Capture the cell that displays the provided text and extract its (x, y) central coordinate. 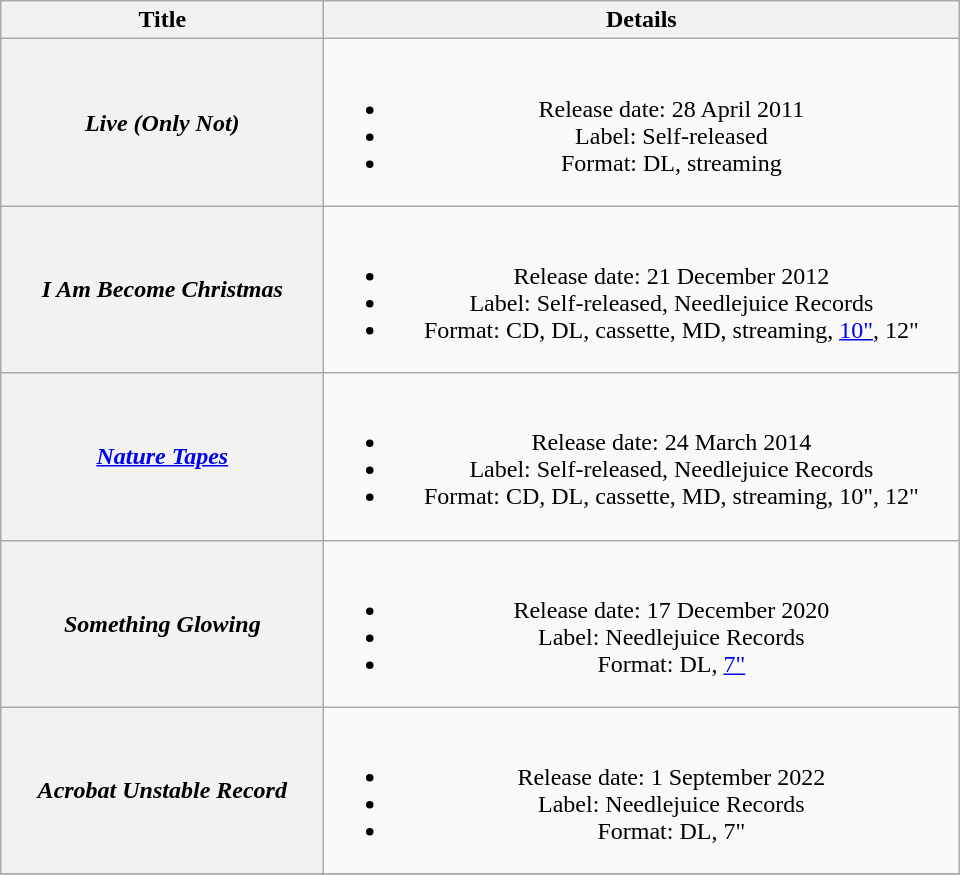
Release date: 21 December 2012Label: Self-released, Needlejuice RecordsFormat: CD, DL, cassette, MD, streaming, 10", 12" (642, 290)
Something Glowing (162, 624)
Nature Tapes (162, 456)
Live (Only Not) (162, 122)
I Am Become Christmas (162, 290)
Release date: 17 December 2020Label: Needlejuice RecordsFormat: DL, 7" (642, 624)
Release date: 28 April 2011Label: Self-releasedFormat: DL, streaming (642, 122)
Release date: 1 September 2022Label: Needlejuice RecordsFormat: DL, 7" (642, 790)
Title (162, 20)
Details (642, 20)
Release date: 24 March 2014Label: Self-released, Needlejuice RecordsFormat: CD, DL, cassette, MD, streaming, 10", 12" (642, 456)
Acrobat Unstable Record (162, 790)
